Provide the [x, y] coordinate of the cell's center where the given text is located.  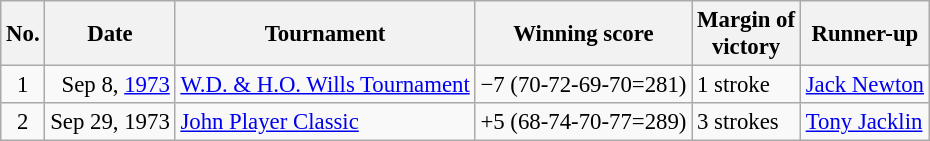
1 [23, 85]
Sep 29, 1973 [110, 122]
John Player Classic [325, 122]
Margin ofvictory [746, 34]
No. [23, 34]
Runner-up [864, 34]
Jack Newton [864, 85]
Tony Jacklin [864, 122]
−7 (70-72-69-70=281) [584, 85]
Date [110, 34]
1 stroke [746, 85]
2 [23, 122]
Sep 8, 1973 [110, 85]
3 strokes [746, 122]
W.D. & H.O. Wills Tournament [325, 85]
Tournament [325, 34]
+5 (68-74-70-77=289) [584, 122]
Winning score [584, 34]
